Capture the cell that displays the provided text and extract its [x, y] central coordinate. 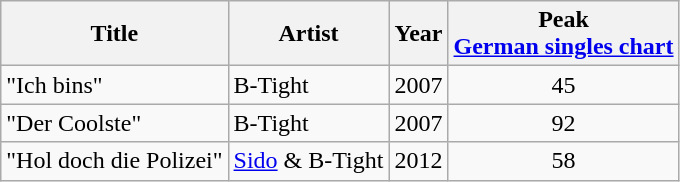
45 [564, 85]
"Ich bins" [114, 85]
Year [418, 34]
Artist [308, 34]
"Der Coolste" [114, 123]
Sido & B-Tight [308, 161]
2012 [418, 161]
PeakGerman singles chart [564, 34]
"Hol doch die Polizei" [114, 161]
Title [114, 34]
58 [564, 161]
92 [564, 123]
